Provide the (x, y) coordinate of the cell's center where the given text is located.  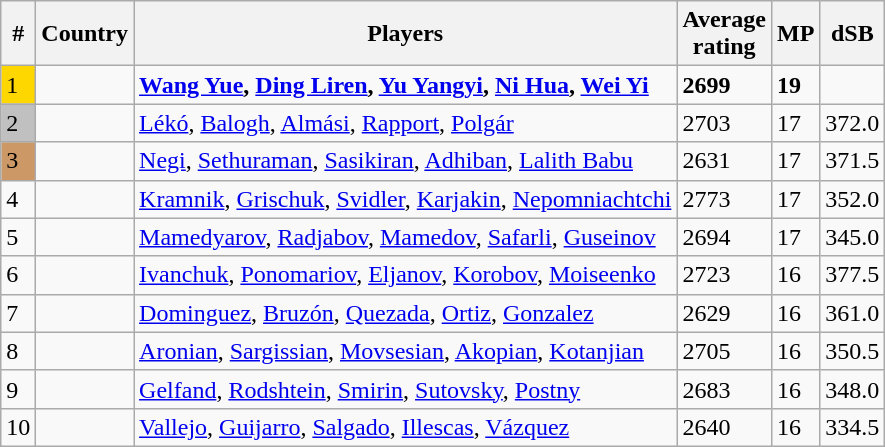
Averagerating (724, 34)
372.0 (852, 123)
10 (18, 427)
# (18, 34)
19 (795, 85)
2723 (724, 275)
352.0 (852, 199)
MP (795, 34)
2773 (724, 199)
2699 (724, 85)
Aronian, Sargissian, Movsesian, Akopian, Kotanjian (406, 351)
377.5 (852, 275)
9 (18, 389)
348.0 (852, 389)
Players (406, 34)
2629 (724, 313)
1 (18, 85)
Mamedyarov, Radjabov, Mamedov, Safarli, Guseinov (406, 237)
2640 (724, 427)
2705 (724, 351)
2694 (724, 237)
3 (18, 161)
Gelfand, Rodshtein, Smirin, Sutovsky, Postny (406, 389)
Wang Yue, Ding Liren, Yu Yangyi, Ni Hua, Wei Yi (406, 85)
2683 (724, 389)
350.5 (852, 351)
2631 (724, 161)
Kramnik, Grischuk, Svidler, Karjakin, Nepomniachtchi (406, 199)
Negi, Sethuraman, Sasikiran, Adhiban, Lalith Babu (406, 161)
Dominguez, Bruzón, Quezada, Ortiz, Gonzalez (406, 313)
Country (85, 34)
5 (18, 237)
345.0 (852, 237)
2703 (724, 123)
Lékó, Balogh, Almási, Rapport, Polgár (406, 123)
7 (18, 313)
361.0 (852, 313)
Ivanchuk, Ponomariov, Eljanov, Korobov, Moiseenko (406, 275)
dSB (852, 34)
4 (18, 199)
334.5 (852, 427)
371.5 (852, 161)
Vallejo, Guijarro, Salgado, Illescas, Vázquez (406, 427)
6 (18, 275)
2 (18, 123)
8 (18, 351)
